Output the (X, Y) coordinate of the center of the cell containing the given text.  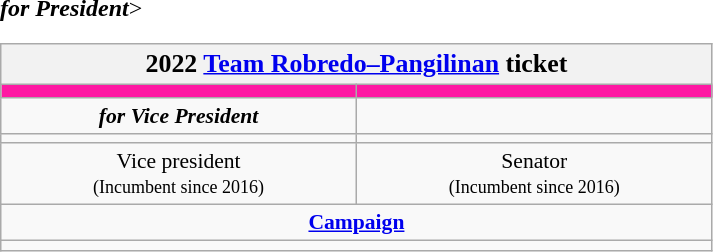
2022 Team Robredo–Pangilinan ticket (356, 64)
Campaign (356, 222)
for Vice President (179, 116)
Vice president(Incumbent since 2016) (179, 174)
Senator(Incumbent since 2016) (534, 174)
